Output the [x, y] coordinate of the center of the cell containing the given text.  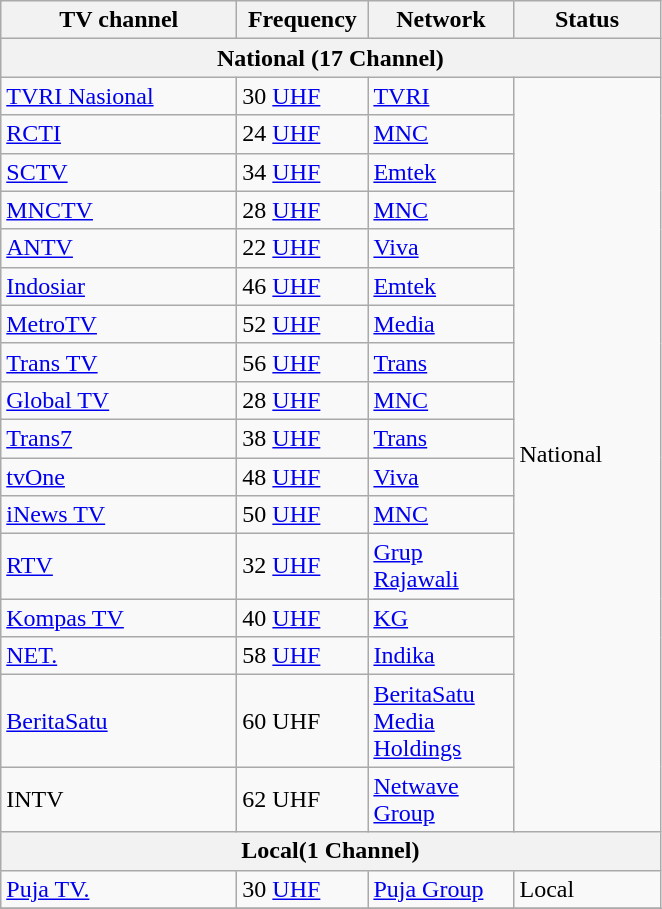
Trans7 [119, 438]
Frequency [302, 20]
KG [441, 618]
50 UHF [302, 515]
Global TV [119, 400]
52 UHF [302, 324]
MetroTV [119, 324]
SCTV [119, 172]
32 UHF [302, 566]
Kompas TV [119, 618]
46 UHF [302, 286]
NET. [119, 656]
24 UHF [302, 134]
56 UHF [302, 362]
RTV [119, 566]
Local [587, 889]
TVRI Nasional [119, 96]
34 UHF [302, 172]
Puja Group [441, 889]
National [587, 454]
Status [587, 20]
iNews TV [119, 515]
INTV [119, 800]
National (17 Channel) [330, 58]
tvOne [119, 477]
Grup Rajawali [441, 566]
Trans TV [119, 362]
BeritaSatu [119, 721]
Local(1 Channel) [330, 851]
MNCTV [119, 210]
Network [441, 20]
38 UHF [302, 438]
58 UHF [302, 656]
Media [441, 324]
Indosiar [119, 286]
TVRI [441, 96]
60 UHF [302, 721]
RCTI [119, 134]
Indika [441, 656]
ANTV [119, 248]
22 UHF [302, 248]
BeritaSatu Media Holdings [441, 721]
Puja TV. [119, 889]
40 UHF [302, 618]
62 UHF [302, 800]
TV channel [119, 20]
48 UHF [302, 477]
Netwave Group [441, 800]
